Capture the cell that displays the provided text and extract its [x, y] central coordinate. 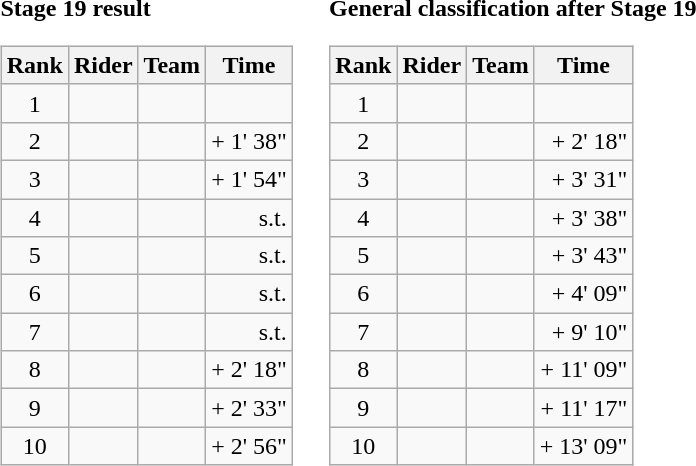
+ 1' 54" [250, 179]
+ 13' 09" [584, 446]
+ 2' 33" [250, 408]
+ 11' 09" [584, 370]
+ 3' 38" [584, 217]
+ 3' 31" [584, 179]
+ 3' 43" [584, 256]
+ 11' 17" [584, 408]
+ 2' 56" [250, 446]
+ 1' 38" [250, 141]
+ 4' 09" [584, 294]
+ 9' 10" [584, 332]
